Provide the (X, Y) coordinate of the cell's center where the given text is located.  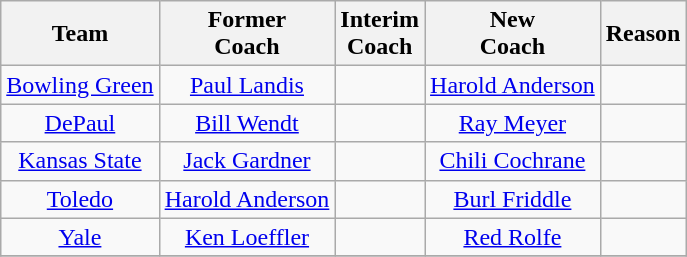
Bowling Green (80, 85)
Jack Gardner (247, 161)
Yale (80, 237)
Bill Wendt (247, 123)
Toledo (80, 199)
Chili Cochrane (513, 161)
NewCoach (513, 34)
FormerCoach (247, 34)
Reason (643, 34)
Kansas State (80, 161)
Red Rolfe (513, 237)
Paul Landis (247, 85)
DePaul (80, 123)
Ken Loeffler (247, 237)
Burl Friddle (513, 199)
InterimCoach (380, 34)
Team (80, 34)
Ray Meyer (513, 123)
